Return the [x, y] coordinate for the center point of the cell that contains the specified text.  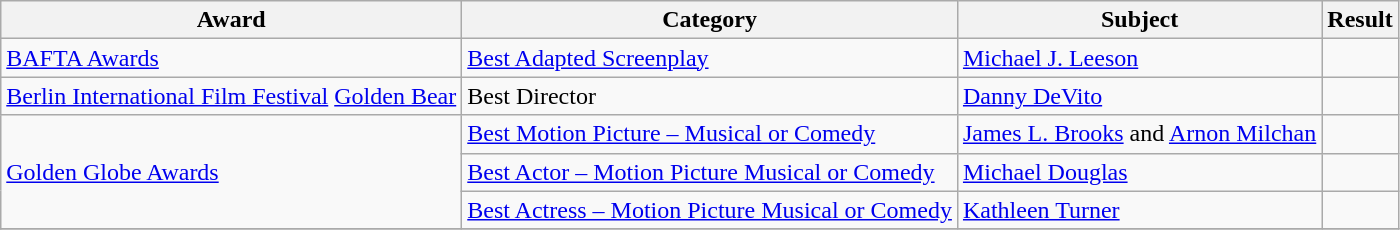
Kathleen Turner [1139, 210]
Result [1360, 20]
Subject [1139, 20]
BAFTA Awards [232, 58]
Best Director [710, 96]
Golden Globe Awards [232, 172]
Michael Douglas [1139, 172]
Award [232, 20]
Danny DeVito [1139, 96]
Best Actor – Motion Picture Musical or Comedy [710, 172]
James L. Brooks and Arnon Milchan [1139, 134]
Best Motion Picture – Musical or Comedy [710, 134]
Best Actress – Motion Picture Musical or Comedy [710, 210]
Category [710, 20]
Michael J. Leeson [1139, 58]
Berlin International Film Festival Golden Bear [232, 96]
Best Adapted Screenplay [710, 58]
